For the text-containing cell, return its midpoint in [X, Y] coordinate format. 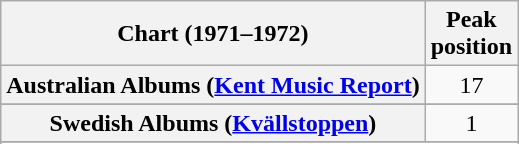
17 [471, 85]
1 [471, 123]
Peakposition [471, 34]
Swedish Albums (Kvällstoppen) [213, 123]
Chart (1971–1972) [213, 34]
Australian Albums (Kent Music Report) [213, 85]
